Extract the [x, y] coordinate from the center of the cell holding the provided text.  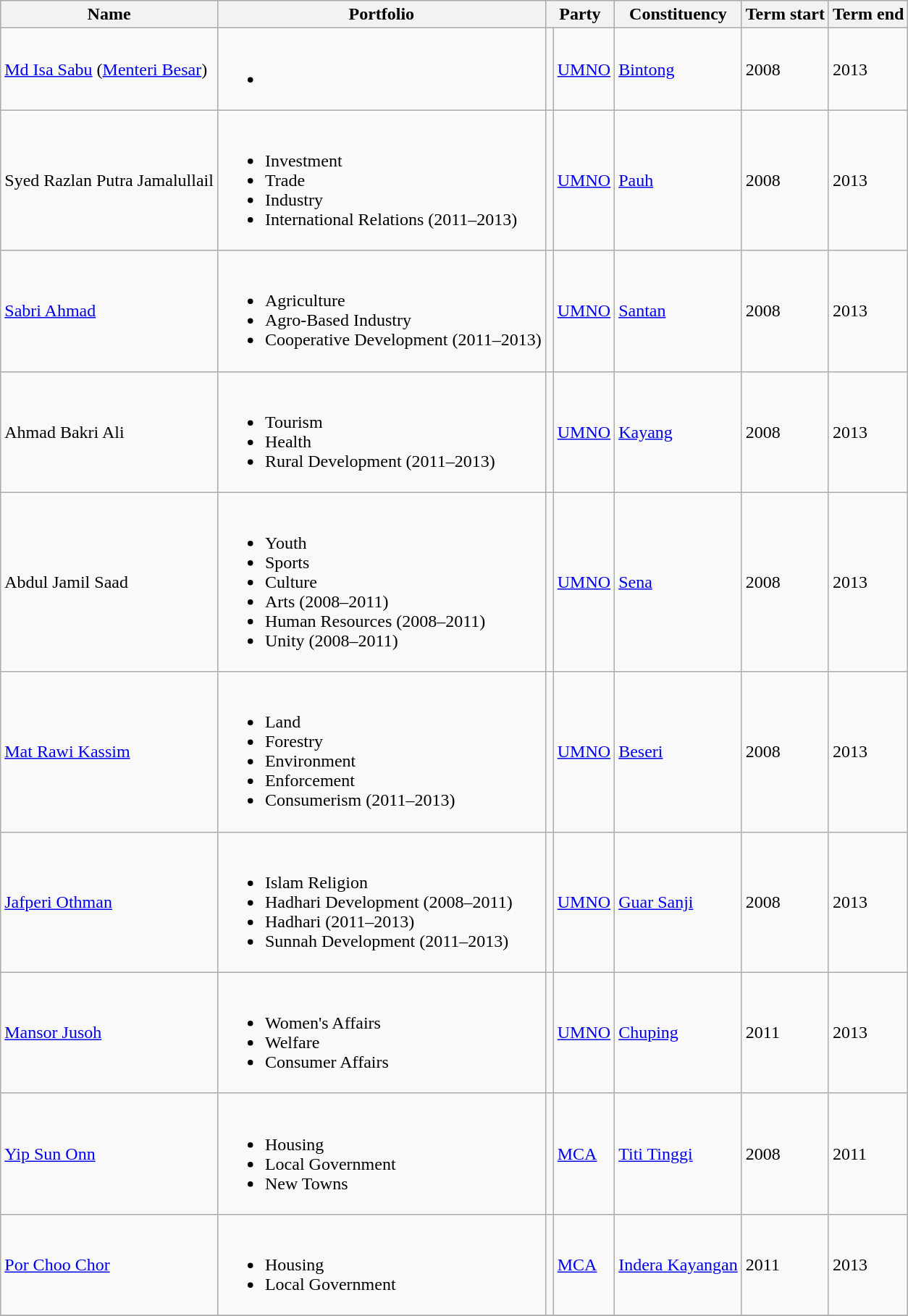
Md Isa Sabu (Menteri Besar) [109, 69]
Party [579, 14]
Titi Tinggi [678, 1154]
InvestmentTradeIndustryInternational Relations (2011–2013) [381, 180]
Ahmad Bakri Ali [109, 431]
Beseri [678, 751]
Jafperi Othman [109, 902]
Syed Razlan Putra Jamalullail [109, 180]
Sabri Ahmad [109, 311]
AgricultureAgro-Based IndustryCooperative Development (2011–2013) [381, 311]
Portfolio [381, 14]
Mansor Jusoh [109, 1032]
TourismHealthRural Development (2011–2013) [381, 431]
Pauh [678, 180]
Abdul Jamil Saad [109, 582]
Term end [868, 14]
Indera Kayangan [678, 1265]
Chuping [678, 1032]
Kayang [678, 431]
HousingLocal Government [381, 1265]
Santan [678, 311]
HousingLocal GovernmentNew Towns [381, 1154]
LandForestryEnvironmentEnforcementConsumerism (2011–2013) [381, 751]
Mat Rawi Kassim [109, 751]
Constituency [678, 14]
Guar Sanji [678, 902]
Yip Sun Onn [109, 1154]
Bintong [678, 69]
YouthSportsCultureArts (2008–2011)Human Resources (2008–2011)Unity (2008–2011) [381, 582]
Sena [678, 582]
Islam ReligionHadhari Development (2008–2011)Hadhari (2011–2013)Sunnah Development (2011–2013) [381, 902]
Women's AffairsWelfareConsumer Affairs [381, 1032]
Name [109, 14]
Term start [785, 14]
Por Choo Chor [109, 1265]
